From the cell containing the given text, extract its center point as [x, y] coordinate. 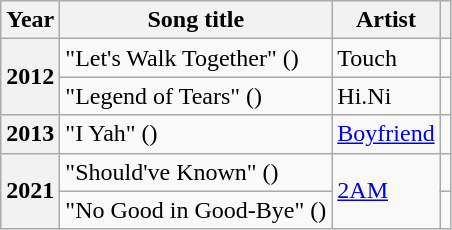
Hi.Ni [386, 96]
Touch [386, 58]
2AM [386, 191]
2021 [30, 191]
2012 [30, 77]
"Let's Walk Together" () [196, 58]
Artist [386, 20]
"Should've Known" () [196, 172]
Year [30, 20]
Song title [196, 20]
"No Good in Good-Bye" () [196, 210]
2013 [30, 134]
"Legend of Tears" () [196, 96]
"I Yah" () [196, 134]
Boyfriend [386, 134]
